Search for the cell housing the specified text and yield its [X, Y] center coordinate. 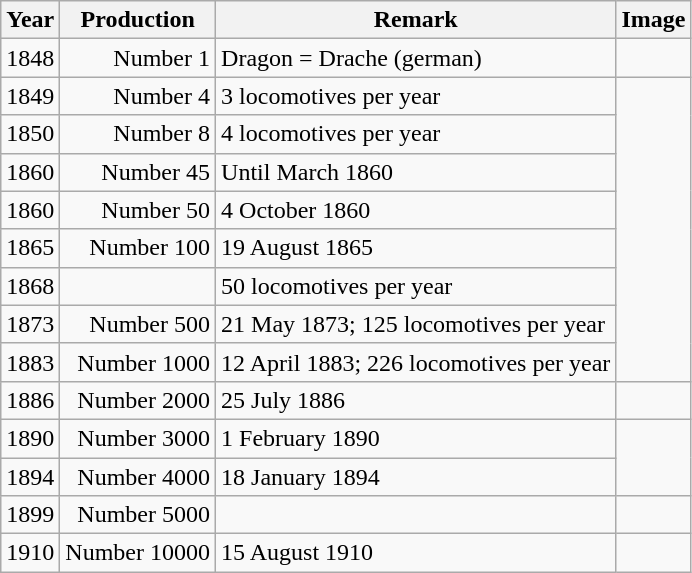
1865 [30, 248]
Number 500 [138, 324]
Image [654, 20]
Number 8 [138, 134]
Remark [416, 20]
50 locomotives per year [416, 286]
1890 [30, 438]
1848 [30, 58]
1883 [30, 362]
18 January 1894 [416, 477]
Year [30, 20]
1899 [30, 515]
1868 [30, 286]
4 October 1860 [416, 210]
3 locomotives per year [416, 96]
Number 10000 [138, 553]
1850 [30, 134]
Number 1000 [138, 362]
4 locomotives per year [416, 134]
Number 1 [138, 58]
Number 4 [138, 96]
12 April 1883; 226 locomotives per year [416, 362]
Number 3000 [138, 438]
1 February 1890 [416, 438]
Number 2000 [138, 400]
Production [138, 20]
Number 50 [138, 210]
Number 45 [138, 172]
1886 [30, 400]
19 August 1865 [416, 248]
25 July 1886 [416, 400]
Number 5000 [138, 515]
Number 100 [138, 248]
1910 [30, 553]
1849 [30, 96]
21 May 1873; 125 locomotives per year [416, 324]
Number 4000 [138, 477]
1873 [30, 324]
15 August 1910 [416, 553]
Dragon = Drache (german) [416, 58]
Until March 1860 [416, 172]
1894 [30, 477]
